Provide the (X, Y) coordinate of the cell's center where the given text is located.  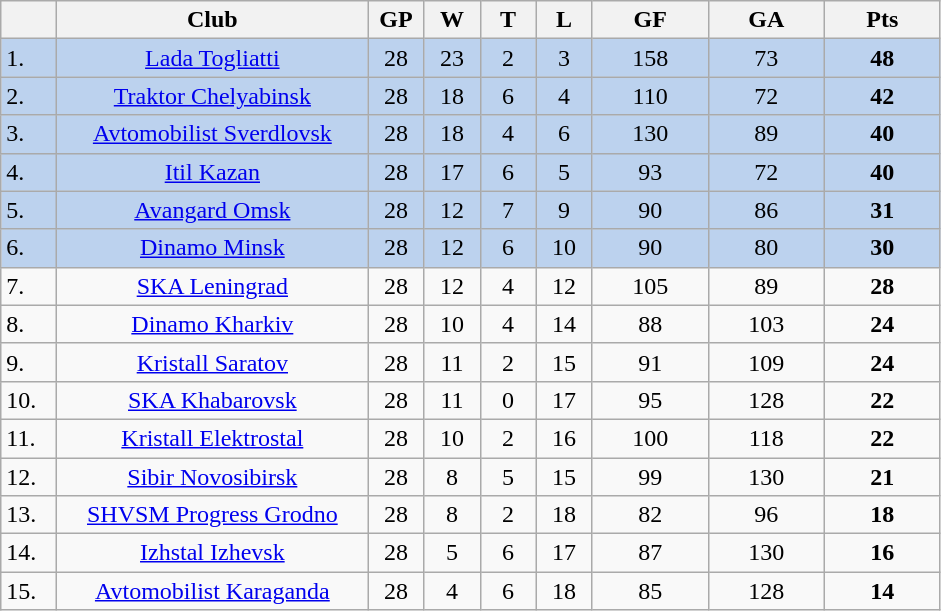
14. (29, 553)
SKA Leningrad (212, 286)
13. (29, 515)
L (564, 20)
4. (29, 172)
T (508, 20)
103 (766, 324)
7. (29, 286)
Avtomobilist Karaganda (212, 591)
73 (766, 58)
110 (650, 96)
GF (650, 20)
W (452, 20)
15. (29, 591)
2. (29, 96)
30 (882, 248)
100 (650, 438)
3 (564, 58)
Avangard Omsk (212, 210)
1. (29, 58)
Avtomobilist Sverdlovsk (212, 134)
95 (650, 400)
105 (650, 286)
42 (882, 96)
Izhstal Izhevsk (212, 553)
31 (882, 210)
118 (766, 438)
Dinamo Minsk (212, 248)
158 (650, 58)
21 (882, 477)
Kristall Elektrostal (212, 438)
8. (29, 324)
Dinamo Kharkiv (212, 324)
GP (396, 20)
Kristall Saratov (212, 362)
5. (29, 210)
96 (766, 515)
SKA Khabarovsk (212, 400)
10. (29, 400)
SHVSM Progress Grodno (212, 515)
3. (29, 134)
11. (29, 438)
7 (508, 210)
0 (508, 400)
80 (766, 248)
109 (766, 362)
85 (650, 591)
Lada Togliatti (212, 58)
91 (650, 362)
23 (452, 58)
GA (766, 20)
12. (29, 477)
86 (766, 210)
Itil Kazan (212, 172)
Traktor Chelyabinsk (212, 96)
Pts (882, 20)
Sibir Novosibirsk (212, 477)
9 (564, 210)
9. (29, 362)
82 (650, 515)
48 (882, 58)
88 (650, 324)
93 (650, 172)
99 (650, 477)
Club (212, 20)
87 (650, 553)
6. (29, 248)
